Output the [X, Y] coordinate of the center of the cell containing the given text.  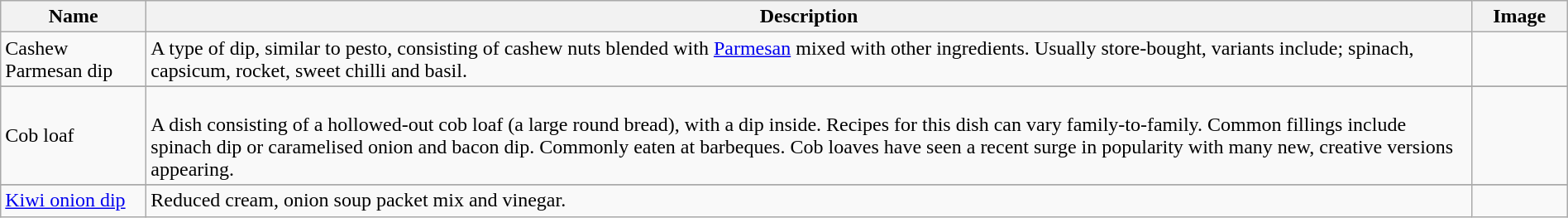
Cashew Parmesan dip [74, 60]
Cob loaf [74, 136]
Description [809, 17]
Image [1519, 17]
Kiwi onion dip [74, 201]
Name [74, 17]
Reduced cream, onion soup packet mix and vinegar. [809, 201]
